Return (x, y) of the center of cell containing provided text 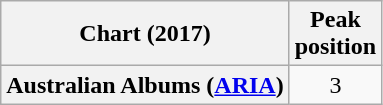
3 (335, 85)
Chart (2017) (145, 34)
Peakposition (335, 34)
Australian Albums (ARIA) (145, 85)
